Return the [X, Y] coordinate for the center point of the cell that contains the specified text.  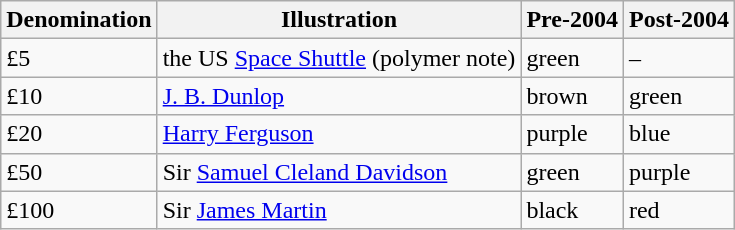
£5 [79, 58]
Harry Ferguson [339, 134]
– [678, 58]
Sir James Martin [339, 210]
Sir Samuel Cleland Davidson [339, 172]
Denomination [79, 20]
brown [572, 96]
£10 [79, 96]
£100 [79, 210]
J. B. Dunlop [339, 96]
£20 [79, 134]
black [572, 210]
Illustration [339, 20]
red [678, 210]
blue [678, 134]
the US Space Shuttle (polymer note) [339, 58]
Post-2004 [678, 20]
Pre-2004 [572, 20]
£50 [79, 172]
